Output the (x, y) coordinate of the center of the cell containing the given text.  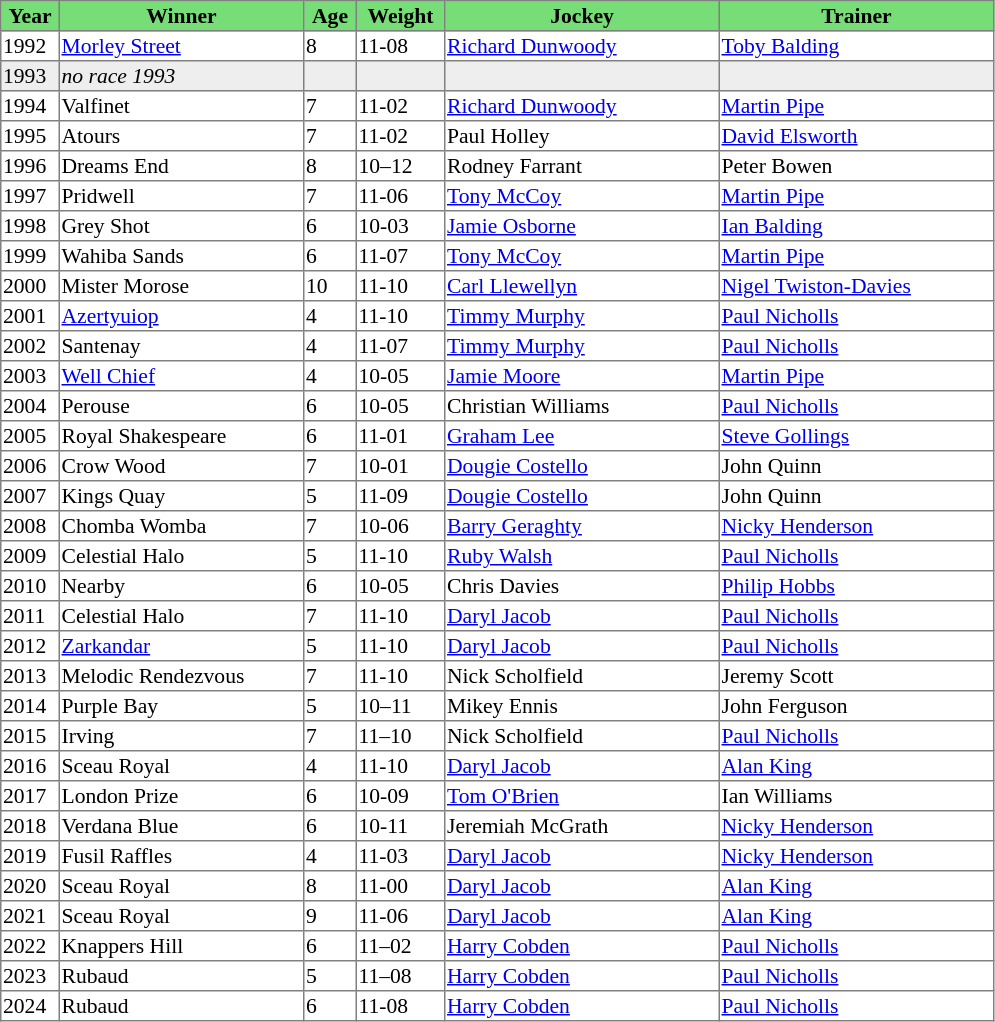
Mikey Ennis (582, 706)
2007 (30, 496)
Purple Bay (181, 706)
2002 (30, 346)
11-03 (400, 856)
2013 (30, 676)
2016 (30, 766)
Kings Quay (181, 496)
Toby Balding (856, 46)
Jamie Osborne (582, 226)
1996 (30, 166)
Barry Geraghty (582, 526)
Melodic Rendezvous (181, 676)
Steve Gollings (856, 436)
2001 (30, 316)
1994 (30, 106)
11–10 (400, 736)
1999 (30, 256)
Graham Lee (582, 436)
11-00 (400, 886)
Philip Hobbs (856, 586)
Ruby Walsh (582, 556)
John Ferguson (856, 706)
2020 (30, 886)
2015 (30, 736)
11–08 (400, 976)
9 (330, 916)
2012 (30, 646)
Atours (181, 136)
2006 (30, 466)
10–11 (400, 706)
Verdana Blue (181, 826)
2000 (30, 286)
Fusil Raffles (181, 856)
Zarkandar (181, 646)
1998 (30, 226)
Age (330, 16)
10-11 (400, 826)
Pridwell (181, 196)
2014 (30, 706)
2011 (30, 616)
Wahiba Sands (181, 256)
2022 (30, 946)
Well Chief (181, 376)
Ian Williams (856, 796)
1997 (30, 196)
Crow Wood (181, 466)
Nearby (181, 586)
Valfinet (181, 106)
Jockey (582, 16)
2005 (30, 436)
10-03 (400, 226)
Knappers Hill (181, 946)
Royal Shakespeare (181, 436)
Rodney Farrant (582, 166)
Weight (400, 16)
2008 (30, 526)
Jeremiah McGrath (582, 826)
2018 (30, 826)
London Prize (181, 796)
2021 (30, 916)
Morley Street (181, 46)
Santenay (181, 346)
Grey Shot (181, 226)
11-01 (400, 436)
Chomba Womba (181, 526)
Nigel Twiston-Davies (856, 286)
2010 (30, 586)
2009 (30, 556)
Winner (181, 16)
Trainer (856, 16)
Jamie Moore (582, 376)
2019 (30, 856)
Tom O'Brien (582, 796)
Year (30, 16)
Perouse (181, 406)
Paul Holley (582, 136)
2023 (30, 976)
1995 (30, 136)
Chris Davies (582, 586)
2003 (30, 376)
Dreams End (181, 166)
Irving (181, 736)
David Elsworth (856, 136)
11–02 (400, 946)
10-06 (400, 526)
Ian Balding (856, 226)
10-09 (400, 796)
2017 (30, 796)
Carl Llewellyn (582, 286)
Peter Bowen (856, 166)
no race 1993 (181, 76)
2024 (30, 1006)
1992 (30, 46)
Christian Williams (582, 406)
Mister Morose (181, 286)
11-09 (400, 496)
1993 (30, 76)
Jeremy Scott (856, 676)
10 (330, 286)
10–12 (400, 166)
10-01 (400, 466)
2004 (30, 406)
Azertyuiop (181, 316)
